Determine the [x, y] coordinate at the center of the cell enclosing the given text.  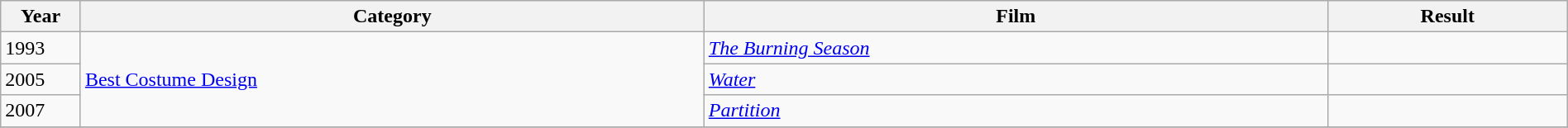
Water [1016, 79]
2005 [41, 79]
Category [392, 17]
1993 [41, 48]
2007 [41, 111]
Best Costume Design [392, 79]
The Burning Season [1016, 48]
Result [1447, 17]
Film [1016, 17]
Year [41, 17]
Partition [1016, 111]
